Return the [x, y] coordinate for the center point of the cell that contains the specified text.  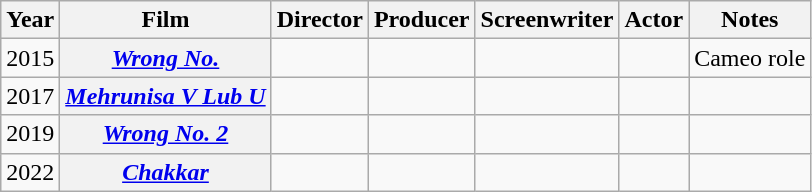
2019 [30, 134]
Notes [750, 20]
Year [30, 20]
2015 [30, 58]
Chakkar [166, 172]
Screenwriter [547, 20]
2017 [30, 96]
Film [166, 20]
Director [320, 20]
Cameo role [750, 58]
2022 [30, 172]
Actor [654, 20]
Mehrunisa V Lub U [166, 96]
Producer [422, 20]
Wrong No. [166, 58]
Wrong No. 2 [166, 134]
